Detect which cell encompasses the target text, then output its (X, Y) center coordinate. 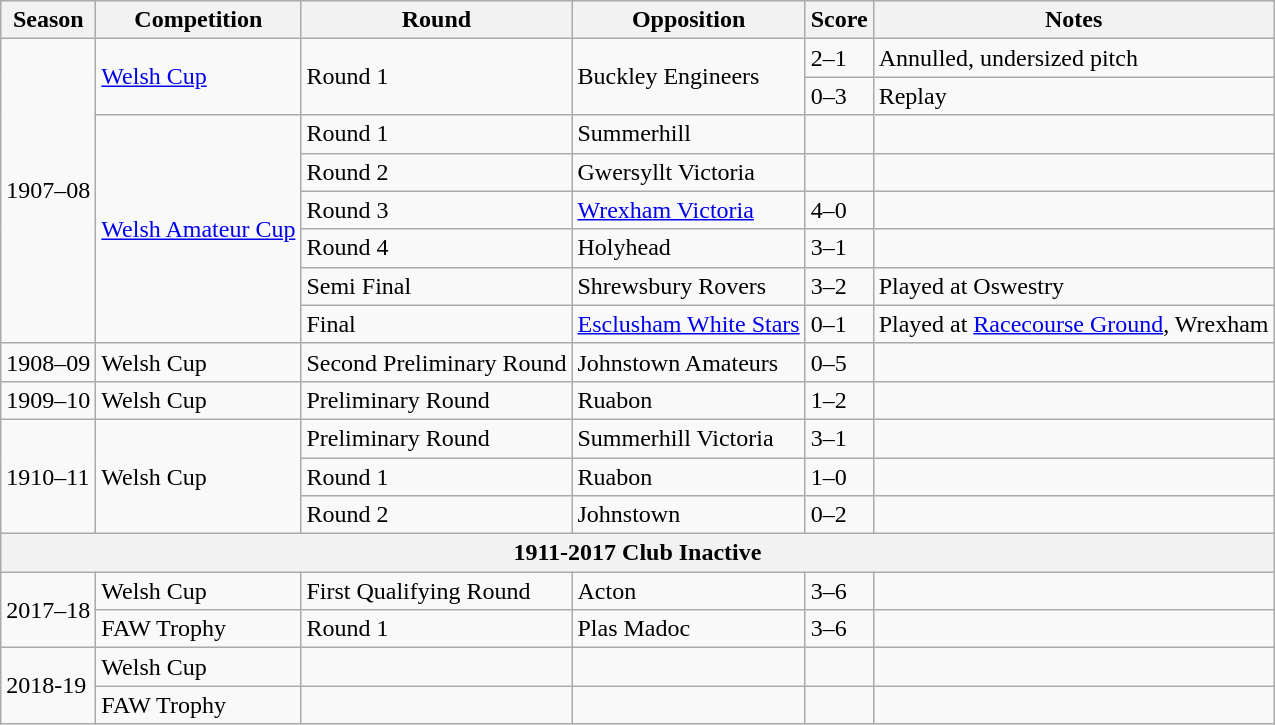
Johnstown Amateurs (688, 362)
Acton (688, 591)
0–5 (839, 362)
Annulled, undersized pitch (1074, 58)
Played at Racecourse Ground, Wrexham (1074, 324)
0–3 (839, 96)
1911-2017 Club Inactive (638, 553)
1–0 (839, 477)
Season (48, 20)
2018-19 (48, 686)
Notes (1074, 20)
Shrewsbury Rovers (688, 286)
Opposition (688, 20)
Esclusham White Stars (688, 324)
Buckley Engineers (688, 77)
Competition (198, 20)
Replay (1074, 96)
1–2 (839, 400)
Round (436, 20)
Score (839, 20)
Round 3 (436, 210)
Plas Madoc (688, 629)
Final (436, 324)
Second Preliminary Round (436, 362)
First Qualifying Round (436, 591)
2–1 (839, 58)
1908–09 (48, 362)
Welsh Amateur Cup (198, 229)
Gwersyllt Victoria (688, 172)
0–2 (839, 515)
Round 4 (436, 248)
Johnstown (688, 515)
Summerhill (688, 134)
1910–11 (48, 476)
Played at Oswestry (1074, 286)
0–1 (839, 324)
Semi Final (436, 286)
Summerhill Victoria (688, 438)
2017–18 (48, 610)
Wrexham Victoria (688, 210)
Holyhead (688, 248)
3–2 (839, 286)
1907–08 (48, 191)
4–0 (839, 210)
1909–10 (48, 400)
